From the cell containing the given text, extract its center point as [x, y] coordinate. 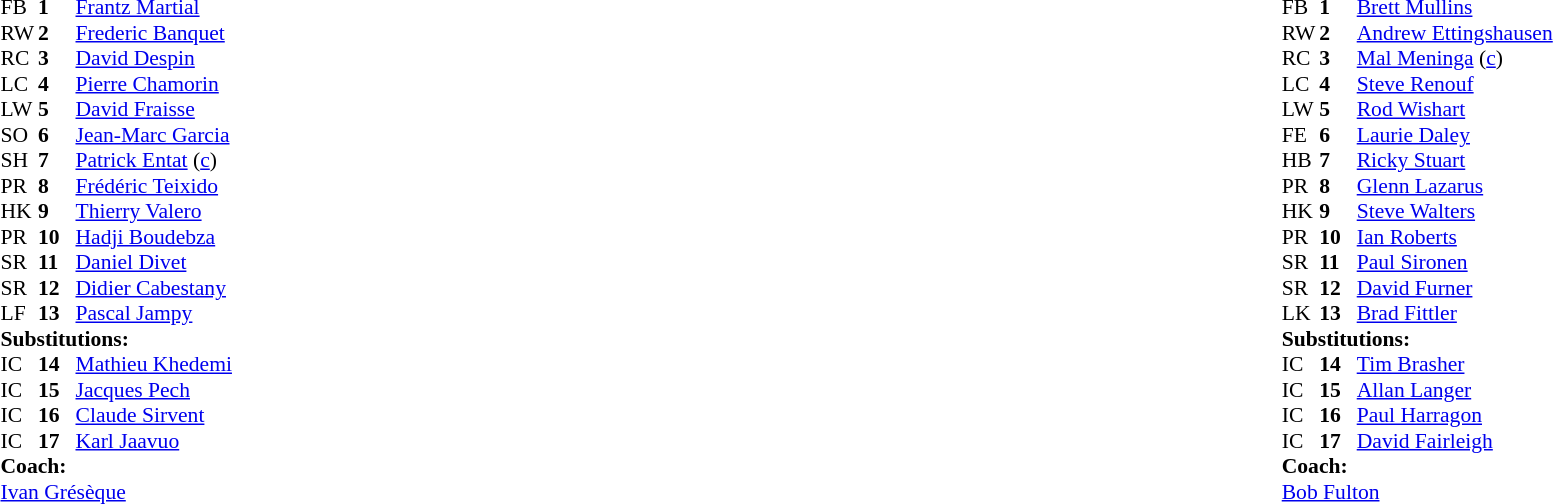
Paul Harragon [1455, 415]
Brad Fittler [1455, 313]
Frederic Banquet [154, 33]
Claude Sirvent [154, 415]
Steve Renouf [1455, 84]
Patrick Entat (c) [154, 161]
LF [19, 313]
Laurie Daley [1455, 135]
David Despin [154, 59]
Ricky Stuart [1455, 161]
Glenn Lazarus [1455, 186]
LK [1301, 313]
Daniel Divet [154, 263]
Mal Meninga (c) [1455, 59]
Paul Sironen [1455, 263]
Karl Jaavuo [154, 441]
SO [19, 135]
Frédéric Teixido [154, 186]
Tim Brasher [1455, 365]
Steve Walters [1455, 211]
Pierre Chamorin [154, 84]
Ian Roberts [1455, 237]
Hadji Boudebza [154, 237]
David Fairleigh [1455, 441]
Jacques Pech [154, 390]
David Furner [1455, 288]
Rod Wishart [1455, 109]
Andrew Ettingshausen [1455, 33]
Didier Cabestany [154, 288]
Thierry Valero [154, 211]
HB [1301, 161]
FE [1301, 135]
Allan Langer [1455, 390]
Jean-Marc Garcia [154, 135]
SH [19, 161]
Pascal Jampy [154, 313]
David Fraisse [154, 109]
Mathieu Khedemi [154, 365]
